Provide the [x, y] coordinate of the cell's center where the given text is located.  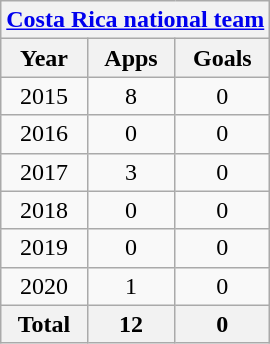
Costa Rica national team [136, 20]
Goals [222, 58]
Year [44, 58]
Apps [131, 58]
2020 [44, 286]
12 [131, 324]
Total [44, 324]
8 [131, 96]
2019 [44, 248]
2015 [44, 96]
2018 [44, 210]
1 [131, 286]
2016 [44, 134]
3 [131, 172]
2017 [44, 172]
